Locate the cell with the specified text and output its (x, y) center coordinate. 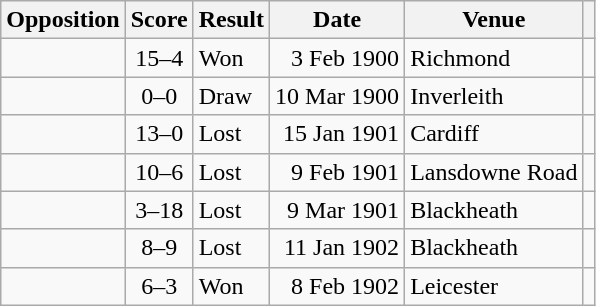
15–4 (159, 58)
9 Mar 1901 (338, 210)
Score (159, 20)
8 Feb 1902 (338, 286)
15 Jan 1901 (338, 134)
9 Feb 1901 (338, 172)
Inverleith (494, 96)
Cardiff (494, 134)
Richmond (494, 58)
3–18 (159, 210)
10–6 (159, 172)
Opposition (63, 20)
11 Jan 1902 (338, 248)
8–9 (159, 248)
Date (338, 20)
Venue (494, 20)
Lansdowne Road (494, 172)
13–0 (159, 134)
10 Mar 1900 (338, 96)
Leicester (494, 286)
3 Feb 1900 (338, 58)
0–0 (159, 96)
Draw (231, 96)
6–3 (159, 286)
Result (231, 20)
